Return [x, y] of the center of cell containing provided text 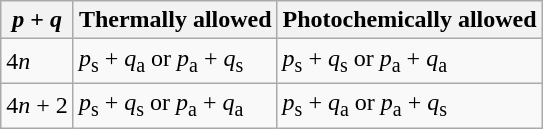
4n + 2 [38, 105]
p + q [38, 20]
4n [38, 61]
Thermally allowed [175, 20]
Photochemically allowed [410, 20]
